For the text-containing cell, return its midpoint in [x, y] coordinate format. 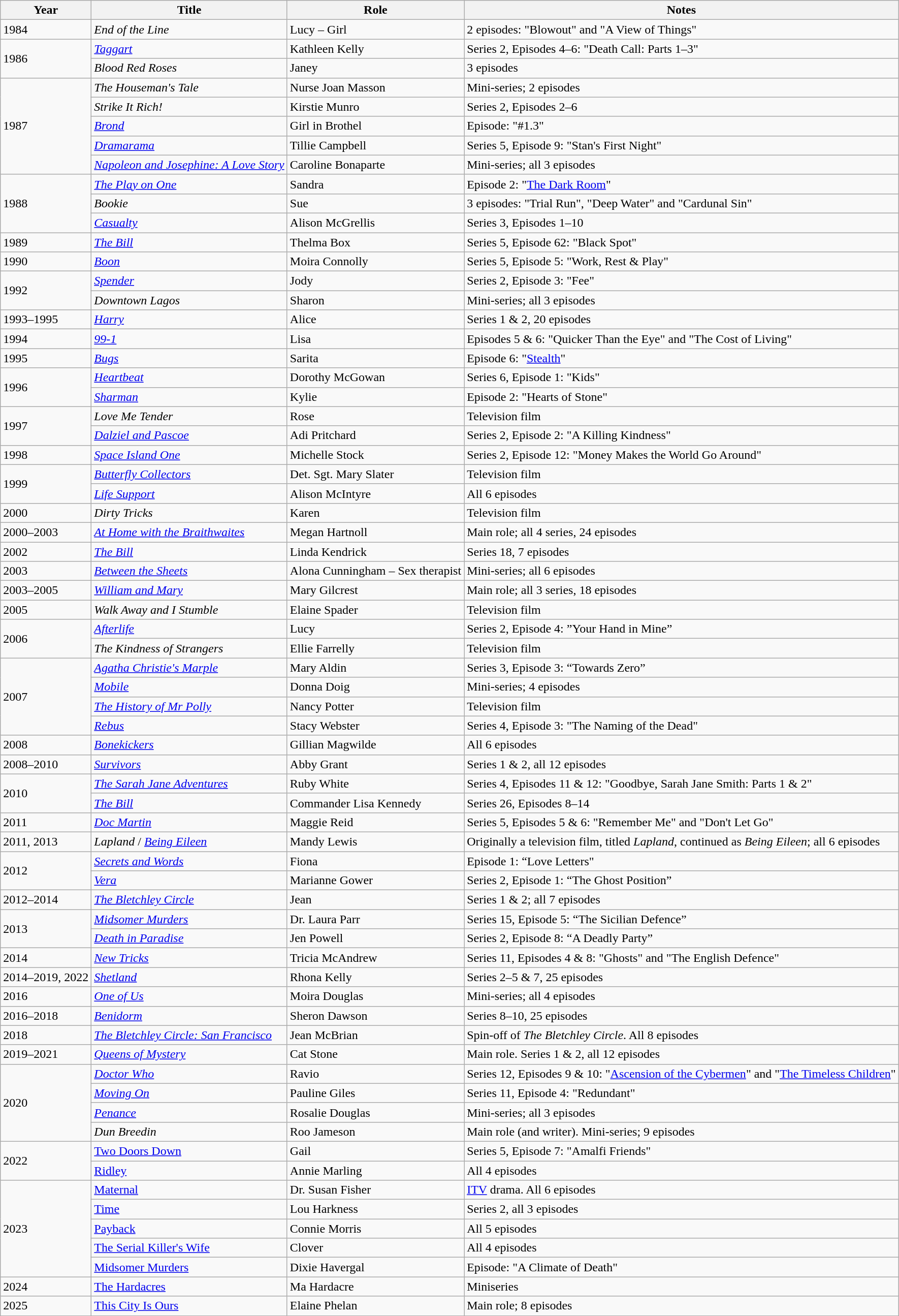
1988 [46, 203]
Commander Lisa Kennedy [375, 803]
Ridley [189, 1170]
Main role (and writer). Mini-series; 9 episodes [682, 1132]
Donna Doig [375, 687]
2016 [46, 996]
1990 [46, 262]
1996 [46, 387]
Bugs [189, 358]
2 episodes: "Blowout" and "A View of Things" [682, 29]
All 5 episodes [682, 1229]
ITV drama. All 6 episodes [682, 1190]
Sarita [375, 358]
Lou Harkness [375, 1209]
1992 [46, 291]
Mini-series; all 4 episodes [682, 996]
Michelle Stock [375, 455]
Life Support [189, 493]
2020 [46, 1103]
Bookie [189, 203]
2014–2019, 2022 [46, 977]
Ruby White [375, 784]
Lapland / Being Eileen [189, 841]
Dirty Tricks [189, 513]
Episode 2: "Hearts of Stone" [682, 397]
2006 [46, 639]
Sandra [375, 184]
Maggie Reid [375, 822]
Penance [189, 1112]
Secrets and Words [189, 861]
2002 [46, 551]
Series 4, Episodes 11 & 12: "Goodbye, Sarah Jane Smith: Parts 1 & 2" [682, 784]
The Hardacres [189, 1287]
2022 [46, 1161]
The Houseman's Tale [189, 87]
Clover [375, 1248]
Dalziel and Pascoe [189, 435]
2014 [46, 958]
William and Mary [189, 590]
Abby Grant [375, 764]
Napoleon and Josephine: A Love Story [189, 165]
Episode 1: “Love Letters" [682, 861]
Linda Kendrick [375, 551]
Series 8–10, 25 episodes [682, 1016]
Series 6, Episode 1: "Kids" [682, 378]
Series 11, Episode 4: "Redundant" [682, 1093]
Mini-series; 4 episodes [682, 687]
1997 [46, 426]
Maternal [189, 1190]
Episodes 5 & 6: "Quicker Than the Eye" and "The Cost of Living" [682, 339]
The Bletchley Circle: San Francisco [189, 1035]
Annie Marling [375, 1170]
Series 1 & 2; all 7 episodes [682, 900]
Kirstie Munro [375, 107]
2008–2010 [46, 764]
Main role; all 3 series, 18 episodes [682, 590]
Series 2, Episode 8: “A Deadly Party” [682, 938]
Rebus [189, 726]
Series 2, all 3 episodes [682, 1209]
1987 [46, 126]
Spin-off of The Bletchley Circle. All 8 episodes [682, 1035]
Moira Connolly [375, 262]
Series 2, Episode 12: "Money Makes the World Go Around" [682, 455]
Series 2, Episode 2: "A Killing Kindness" [682, 435]
2016–2018 [46, 1016]
Series 1 & 2, all 12 episodes [682, 764]
Death in Paradise [189, 938]
1984 [46, 29]
Casualty [189, 223]
Nurse Joan Masson [375, 87]
Det. Sgt. Mary Slater [375, 474]
1993–1995 [46, 320]
Series 2, Episode 3: "Fee" [682, 281]
Title [189, 10]
Brond [189, 126]
Elaine Phelan [375, 1306]
Series 2, Episodes 2–6 [682, 107]
Dixie Havergal [375, 1267]
Gail [375, 1151]
Series 2, Episodes 4–6: "Death Call: Parts 1–3" [682, 49]
Queens of Mystery [189, 1054]
2003 [46, 571]
Lucy [375, 629]
3 episodes: "Trial Run", "Deep Water" and "Cardunal Sin" [682, 203]
Episode 6: "Stealth" [682, 358]
Dramarama [189, 145]
Sue [375, 203]
Role [375, 10]
Pauline Giles [375, 1093]
1998 [46, 455]
Sharon [375, 300]
2010 [46, 793]
Cat Stone [375, 1054]
Rose [375, 416]
Series 5, Episode 7: "Amalfi Friends" [682, 1151]
Main role. Series 1 & 2, all 12 episodes [682, 1054]
1986 [46, 58]
Lucy – Girl [375, 29]
Mandy Lewis [375, 841]
Downtown Lagos [189, 300]
Marianne Gower [375, 881]
Series 12, Episodes 9 & 10: "Ascension of the Cybermen" and "The Timeless Children" [682, 1074]
Dorothy McGowan [375, 378]
Series 2, Episode 1: “The Ghost Position” [682, 881]
Tricia McAndrew [375, 958]
Alison McIntyre [375, 493]
2003–2005 [46, 590]
Mini-series; 2 episodes [682, 87]
Caroline Bonaparte [375, 165]
2012–2014 [46, 900]
Thelma Box [375, 242]
One of Us [189, 996]
Butterfly Collectors [189, 474]
Series 5, Episodes 5 & 6: "Remember Me" and "Don't Let Go" [682, 822]
New Tricks [189, 958]
2025 [46, 1306]
Series 5, Episode 5: "Work, Rest & Play" [682, 262]
Moving On [189, 1093]
Sheron Dawson [375, 1016]
Ellie Farrelly [375, 648]
2011 [46, 822]
Series 5, Episode 9: "Stan's First Night" [682, 145]
Jean [375, 900]
Episode: "A Climate of Death" [682, 1267]
Originally a television film, titled Lapland, continued as Being Eileen; all 6 episodes [682, 841]
The Kindness of Strangers [189, 648]
2008 [46, 745]
End of the Line [189, 29]
Strike It Rich! [189, 107]
Jen Powell [375, 938]
Taggart [189, 49]
This City Is Ours [189, 1306]
The Bletchley Circle [189, 900]
Notes [682, 10]
Mobile [189, 687]
Mary Gilcrest [375, 590]
Doctor Who [189, 1074]
2012 [46, 871]
2023 [46, 1229]
Series 18, 7 episodes [682, 551]
Episode 2: "The Dark Room" [682, 184]
Between the Sheets [189, 571]
99-1 [189, 339]
Miniseries [682, 1287]
Payback [189, 1229]
Alison McGrellis [375, 223]
2013 [46, 929]
Ma Hardacre [375, 1287]
Two Doors Down [189, 1151]
Karen [375, 513]
The Serial Killer's Wife [189, 1248]
1999 [46, 484]
Heartbeat [189, 378]
Time [189, 1209]
1994 [46, 339]
Sharman [189, 397]
Main role; 8 episodes [682, 1306]
Vera [189, 881]
Kylie [375, 397]
Tillie Campbell [375, 145]
Lisa [375, 339]
Walk Away and I Stumble [189, 610]
Connie Morris [375, 1229]
Main role; all 4 series, 24 episodes [682, 532]
Jean McBrian [375, 1035]
3 episodes [682, 68]
Stacy Webster [375, 726]
Moira Douglas [375, 996]
1995 [46, 358]
Spender [189, 281]
Afterlife [189, 629]
Harry [189, 320]
Blood Red Roses [189, 68]
Girl in Brothel [375, 126]
2000 [46, 513]
Survivors [189, 764]
At Home with the Braithwaites [189, 532]
Agatha Christie's Marple [189, 668]
Ravio [375, 1074]
2011, 2013 [46, 841]
2005 [46, 610]
Space Island One [189, 455]
Series 1 & 2, 20 episodes [682, 320]
Series 11, Episodes 4 & 8: "Ghosts" and "The English Defence" [682, 958]
Year [46, 10]
Megan Hartnoll [375, 532]
The Sarah Jane Adventures [189, 784]
Alice [375, 320]
2024 [46, 1287]
Roo Jameson [375, 1132]
Alona Cunningham – Sex therapist [375, 571]
Series 4, Episode 3: "The Naming of the Dead" [682, 726]
Kathleen Kelly [375, 49]
Rhona Kelly [375, 977]
Mary Aldin [375, 668]
Jody [375, 281]
2000–2003 [46, 532]
1989 [46, 242]
Series 3, Episodes 1–10 [682, 223]
Series 15, Episode 5: “The Sicilian Defence” [682, 919]
Series 5, Episode 62: "Black Spot" [682, 242]
Series 2–5 & 7, 25 episodes [682, 977]
The History of Mr Polly [189, 706]
Dr. Susan Fisher [375, 1190]
Doc Martin [189, 822]
Bonekickers [189, 745]
Janey [375, 68]
Gillian Magwilde [375, 745]
2018 [46, 1035]
Episode: "#1.3" [682, 126]
Rosalie Douglas [375, 1112]
Benidorm [189, 1016]
Love Me Tender [189, 416]
The Play on One [189, 184]
Nancy Potter [375, 706]
Fiona [375, 861]
Series 3, Episode 3: “Towards Zero” [682, 668]
Mini-series; all 6 episodes [682, 571]
Dr. Laura Parr [375, 919]
Dun Breedin [189, 1132]
Series 26, Episodes 8–14 [682, 803]
Series 2, Episode 4: ”Your Hand in Mine” [682, 629]
2019–2021 [46, 1054]
Shetland [189, 977]
2007 [46, 697]
Boon [189, 262]
Elaine Spader [375, 610]
Adi Pritchard [375, 435]
